Provide the [x, y] coordinate of the cell's center where the given text is located.  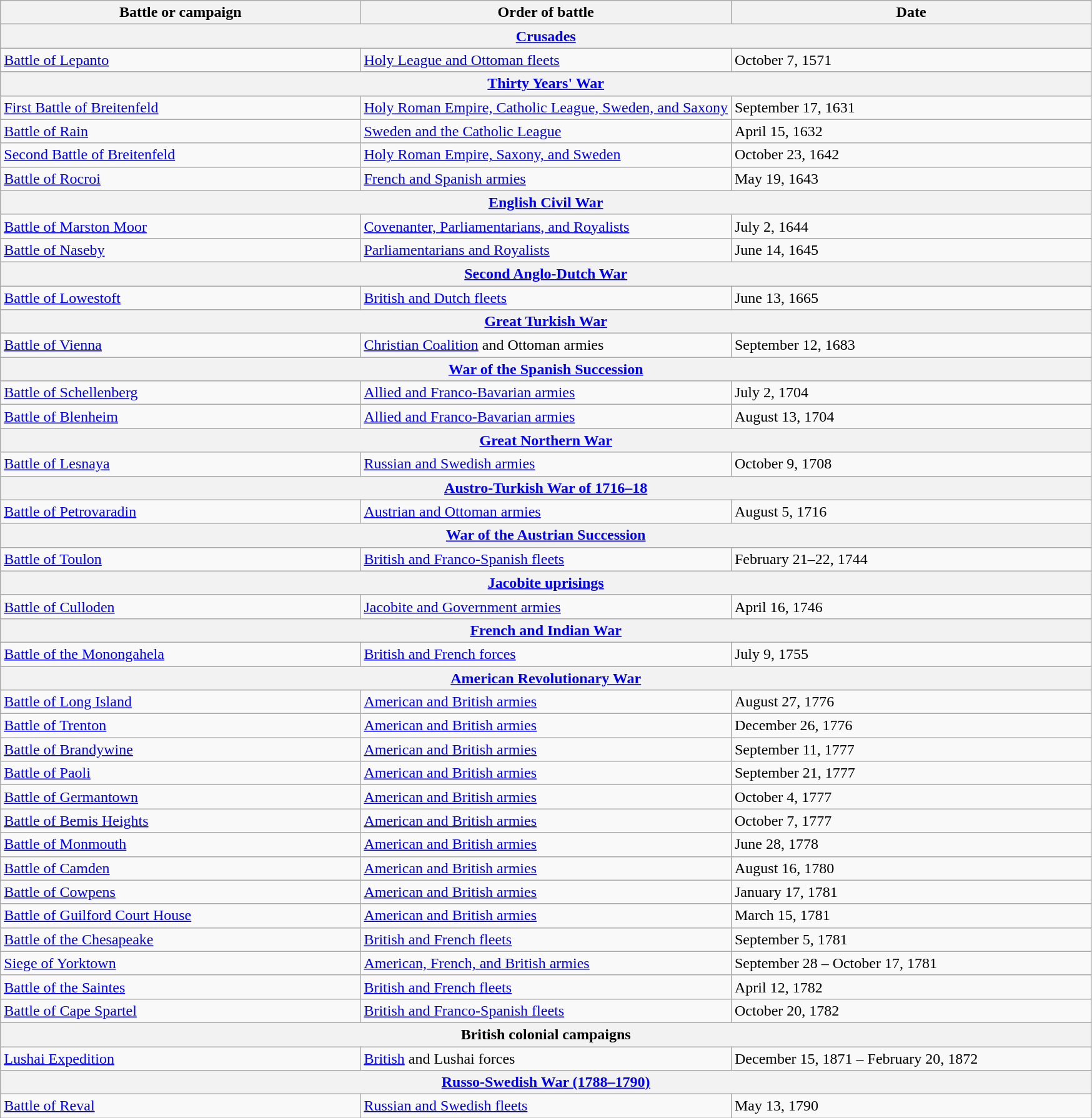
Battle of Cape Spartel [181, 1011]
Battle of Schellenberg [181, 393]
Battle of Rain [181, 131]
April 12, 1782 [911, 987]
British and Dutch fleets [546, 298]
Battle of Vienna [181, 345]
September 5, 1781 [911, 939]
Date [911, 12]
Battle of Blenheim [181, 417]
Thirty Years' War [546, 84]
August 16, 1780 [911, 868]
Christian Coalition and Ottoman armies [546, 345]
Russian and Swedish armies [546, 464]
Sweden and the Catholic League [546, 131]
Battle of Germantown [181, 797]
War of the Spanish Succession [546, 369]
August 27, 1776 [911, 702]
Battle of Brandywine [181, 749]
Second Anglo-Dutch War [546, 274]
Battle of Rocroi [181, 179]
Battle of Long Island [181, 702]
June 14, 1645 [911, 250]
Second Battle of Breitenfeld [181, 155]
Battle of the Chesapeake [181, 939]
English Civil War [546, 202]
British and French forces [546, 654]
June 13, 1665 [911, 298]
Battle of Bemis Heights [181, 821]
Jacobite uprisings [546, 583]
British and Lushai forces [546, 1059]
May 19, 1643 [911, 179]
Battle of Monmouth [181, 844]
Battle of the Saintes [181, 987]
October 20, 1782 [911, 1011]
Battle of Guilford Court House [181, 916]
October 7, 1777 [911, 821]
December 15, 1871 – February 20, 1872 [911, 1059]
July 2, 1644 [911, 226]
Battle of Toulon [181, 559]
French and Indian War [546, 630]
Russian and Swedish fleets [546, 1106]
September 17, 1631 [911, 107]
October 9, 1708 [911, 464]
January 17, 1781 [911, 892]
Siege of Yorktown [181, 963]
March 15, 1781 [911, 916]
October 23, 1642 [911, 155]
Russo-Swedish War (1788–1790) [546, 1082]
Austrian and Ottoman armies [546, 512]
Battle of Marston Moor [181, 226]
August 5, 1716 [911, 512]
French and Spanish armies [546, 179]
Austro-Turkish War of 1716–18 [546, 488]
September 12, 1683 [911, 345]
Battle or campaign [181, 12]
December 26, 1776 [911, 726]
British colonial campaigns [546, 1034]
July 2, 1704 [911, 393]
August 13, 1704 [911, 417]
Battle of the Monongahela [181, 654]
April 15, 1632 [911, 131]
First Battle of Breitenfeld [181, 107]
June 28, 1778 [911, 844]
Battle of Reval [181, 1106]
Great Northern War [546, 440]
Holy Roman Empire, Saxony, and Sweden [546, 155]
Battle of Naseby [181, 250]
October 7, 1571 [911, 60]
Battle of Culloden [181, 606]
Holy League and Ottoman fleets [546, 60]
July 9, 1755 [911, 654]
April 16, 1746 [911, 606]
Order of battle [546, 12]
Parliamentarians and Royalists [546, 250]
Battle of Lowestoft [181, 298]
Battle of Petrovaradin [181, 512]
American, French, and British armies [546, 963]
May 13, 1790 [911, 1106]
Jacobite and Government armies [546, 606]
Battle of Paoli [181, 773]
September 28 – October 17, 1781 [911, 963]
Battle of Cowpens [181, 892]
February 21–22, 1744 [911, 559]
September 21, 1777 [911, 773]
Lushai Expedition [181, 1059]
Great Turkish War [546, 322]
Holy Roman Empire, Catholic League, Sweden, and Saxony [546, 107]
Battle of Lepanto [181, 60]
September 11, 1777 [911, 749]
Crusades [546, 36]
War of the Austrian Succession [546, 535]
Battle of Lesnaya [181, 464]
American Revolutionary War [546, 678]
Battle of Camden [181, 868]
Battle of Trenton [181, 726]
October 4, 1777 [911, 797]
Covenanter, Parliamentarians, and Royalists [546, 226]
